Output the [X, Y] coordinate of the center of the cell containing the given text.  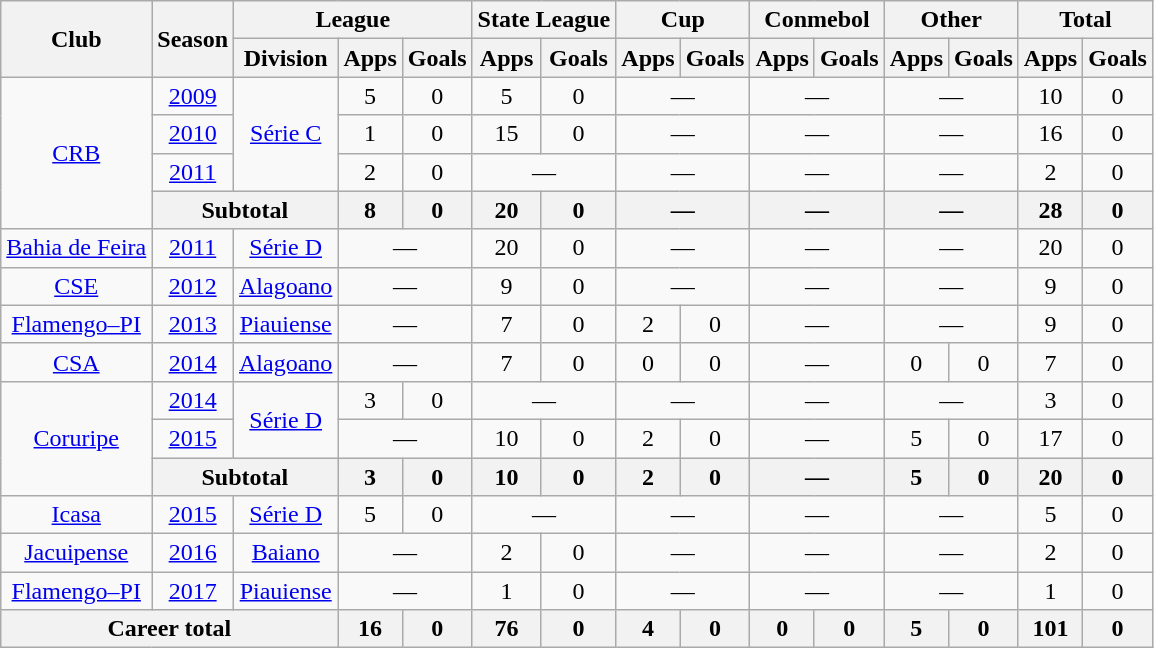
Série C [286, 134]
Baiano [286, 553]
2017 [193, 591]
15 [506, 134]
CSA [76, 362]
Bahia de Feira [76, 248]
Jacuipense [76, 553]
CSE [76, 286]
2016 [193, 553]
League [354, 20]
76 [506, 629]
Club [76, 39]
CRB [76, 153]
Other [951, 20]
Conmebol [817, 20]
Division [286, 58]
4 [648, 629]
2013 [193, 324]
2012 [193, 286]
Coruripe [76, 438]
Season [193, 39]
Icasa [76, 515]
17 [1050, 438]
State League [544, 20]
Cup [683, 20]
101 [1050, 629]
2009 [193, 96]
28 [1050, 210]
8 [370, 210]
2010 [193, 134]
Career total [170, 629]
Total [1085, 20]
